Pinpoint the cell where the given text exists, returning its (X, Y) midpoint coordinate. 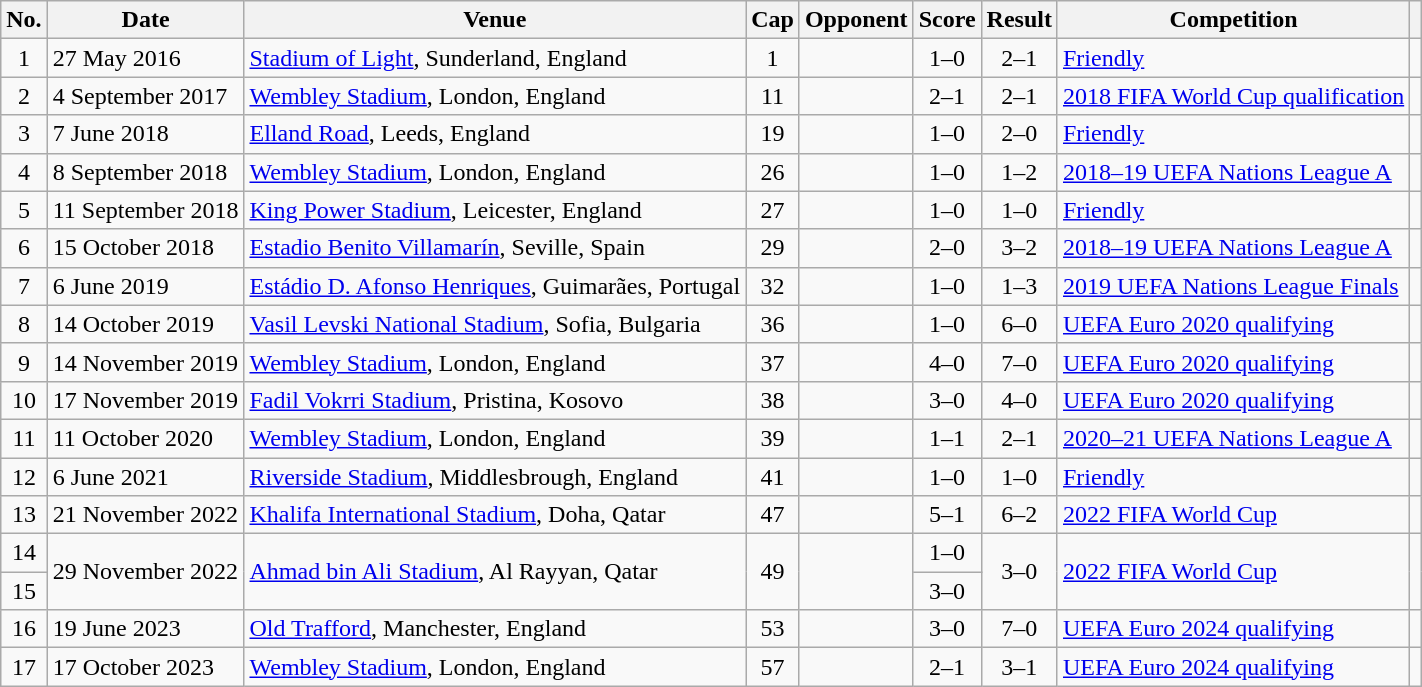
7 June 2018 (146, 134)
57 (773, 667)
53 (773, 629)
8 (24, 324)
47 (773, 515)
1–2 (1019, 172)
9 (24, 362)
6 June 2019 (146, 286)
17 October 2023 (146, 667)
Result (1019, 20)
Vasil Levski National Stadium, Sofia, Bulgaria (495, 324)
38 (773, 400)
2 (24, 96)
Stadium of Light, Sunderland, England (495, 58)
Riverside Stadium, Middlesbrough, England (495, 477)
16 (24, 629)
14 October 2019 (146, 324)
13 (24, 515)
15 (24, 591)
15 October 2018 (146, 248)
2020–21 UEFA Nations League A (1233, 438)
Date (146, 20)
10 (24, 400)
41 (773, 477)
19 (773, 134)
32 (773, 286)
37 (773, 362)
Fadil Vokrri Stadium, Pristina, Kosovo (495, 400)
Ahmad bin Ali Stadium, Al Rayyan, Qatar (495, 572)
19 June 2023 (146, 629)
29 (773, 248)
26 (773, 172)
King Power Stadium, Leicester, England (495, 210)
6 June 2021 (146, 477)
4 (24, 172)
21 November 2022 (146, 515)
49 (773, 572)
3–2 (1019, 248)
1–1 (947, 438)
14 November 2019 (146, 362)
12 (24, 477)
2018 FIFA World Cup qualification (1233, 96)
39 (773, 438)
Competition (1233, 20)
1–3 (1019, 286)
29 November 2022 (146, 572)
27 (773, 210)
6 (24, 248)
Khalifa International Stadium, Doha, Qatar (495, 515)
Score (947, 20)
5–1 (947, 515)
17 November 2019 (146, 400)
Venue (495, 20)
No. (24, 20)
Estádio D. Afonso Henriques, Guimarães, Portugal (495, 286)
5 (24, 210)
36 (773, 324)
11 October 2020 (146, 438)
17 (24, 667)
14 (24, 553)
4 September 2017 (146, 96)
3 (24, 134)
6–2 (1019, 515)
11 September 2018 (146, 210)
7 (24, 286)
Elland Road, Leeds, England (495, 134)
Cap (773, 20)
8 September 2018 (146, 172)
2019 UEFA Nations League Finals (1233, 286)
27 May 2016 (146, 58)
Estadio Benito Villamarín, Seville, Spain (495, 248)
Opponent (856, 20)
6–0 (1019, 324)
3–1 (1019, 667)
Old Trafford, Manchester, England (495, 629)
